Search for the cell housing the specified text and yield its (X, Y) center coordinate. 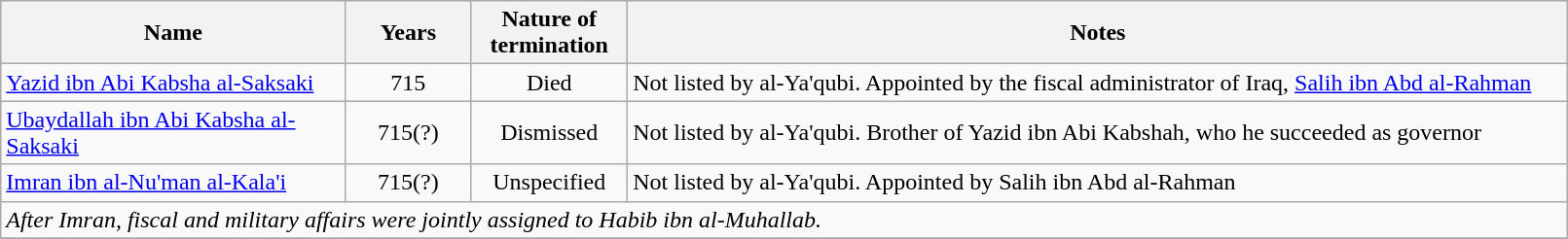
Not listed by al-Ya'qubi. Appointed by Salih ibn Abd al-Rahman (1098, 183)
715 (409, 83)
Name (173, 33)
Not listed by al-Ya'qubi. Appointed by the fiscal administrator of Iraq, Salih ibn Abd al-Rahman (1098, 83)
After Imran, fiscal and military affairs were jointly assigned to Habib ibn al-Muhallab. (784, 220)
Ubaydallah ibn Abi Kabsha al-Saksaki (173, 132)
Unspecified (549, 183)
Nature oftermination (549, 33)
Years (409, 33)
Yazid ibn Abi Kabsha al-Saksaki (173, 83)
Imran ibn al-Nu'man al-Kala'i (173, 183)
Dismissed (549, 132)
Died (549, 83)
Notes (1098, 33)
Not listed by al-Ya'qubi. Brother of Yazid ibn Abi Kabshah, who he succeeded as governor (1098, 132)
